Detect which cell encompasses the target text, then output its (x, y) center coordinate. 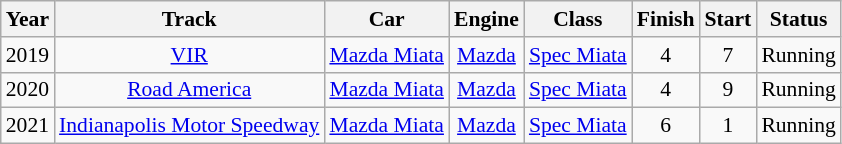
2019 (28, 55)
2021 (28, 126)
Start (728, 19)
6 (666, 126)
VIR (189, 55)
Car (386, 19)
Finish (666, 19)
Indianapolis Motor Speedway (189, 126)
9 (728, 90)
Status (798, 19)
Track (189, 19)
7 (728, 55)
1 (728, 126)
Year (28, 19)
Class (578, 19)
Road America (189, 90)
2020 (28, 90)
Engine (486, 19)
